Determine the (x, y) coordinate at the center of the cell enclosing the given text.  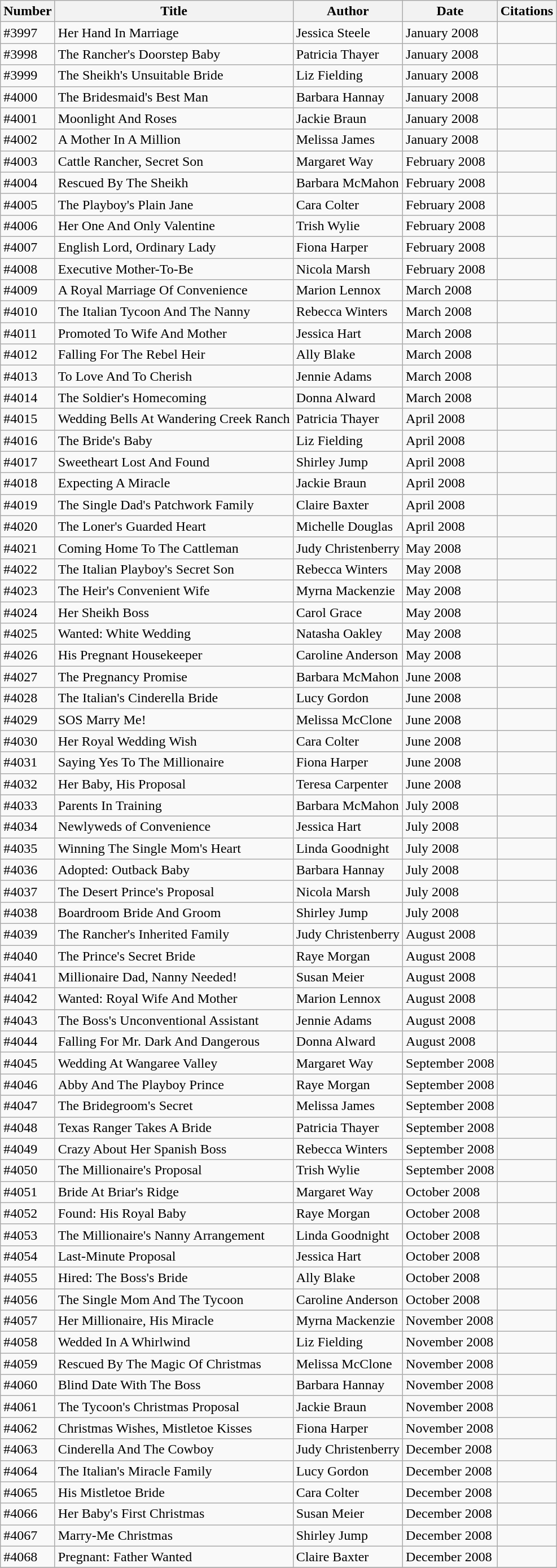
Boardroom Bride And Groom (174, 913)
Hired: The Boss's Bride (174, 1278)
Wanted: White Wedding (174, 634)
The Italian's Cinderella Bride (174, 698)
Natasha Oakley (348, 634)
Newlyweds of Convenience (174, 827)
The Millionaire's Proposal (174, 1170)
#4067 (28, 1535)
#4015 (28, 419)
#4028 (28, 698)
#4046 (28, 1085)
Rescued By The Magic Of Christmas (174, 1364)
His Mistletoe Bride (174, 1492)
#4006 (28, 226)
Title (174, 11)
A Royal Marriage Of Convenience (174, 290)
Found: His Royal Baby (174, 1213)
Crazy About Her Spanish Boss (174, 1149)
The Prince's Secret Bride (174, 956)
#4039 (28, 934)
#4014 (28, 398)
#4023 (28, 591)
#4002 (28, 140)
Adopted: Outback Baby (174, 870)
Her Hand In Marriage (174, 33)
Number (28, 11)
Date (450, 11)
Saying Yes To The Millionaire (174, 763)
Moonlight And Roses (174, 118)
#4033 (28, 805)
#4043 (28, 1020)
The Heir's Convenient Wife (174, 591)
The Rancher's Inherited Family (174, 934)
Citations (527, 11)
Bride At Briar's Ridge (174, 1192)
#4019 (28, 505)
#4066 (28, 1514)
The Single Dad's Patchwork Family (174, 505)
Cinderella And The Cowboy (174, 1450)
Executive Mother-To-Be (174, 269)
#4003 (28, 161)
#4057 (28, 1321)
Her One And Only Valentine (174, 226)
Parents In Training (174, 805)
Pregnant: Father Wanted (174, 1557)
The Bridesmaid's Best Man (174, 97)
The Loner's Guarded Heart (174, 526)
Jessica Steele (348, 33)
#4061 (28, 1407)
#4050 (28, 1170)
#4040 (28, 956)
#4058 (28, 1342)
The Playboy's Plain Jane (174, 204)
#4026 (28, 655)
#4020 (28, 526)
#4056 (28, 1299)
#4021 (28, 548)
#4004 (28, 183)
The Sheikh's Unsuitable Bride (174, 76)
Wedding At Wangaree Valley (174, 1063)
Coming Home To The Cattleman (174, 548)
The Italian Playboy's Secret Son (174, 569)
The Soldier's Homecoming (174, 398)
Millionaire Dad, Nanny Needed! (174, 977)
Expecting A Miracle (174, 483)
#4041 (28, 977)
Winning The Single Mom's Heart (174, 848)
Teresa Carpenter (348, 784)
#4001 (28, 118)
Marry-Me Christmas (174, 1535)
#4010 (28, 312)
#4042 (28, 999)
#4063 (28, 1450)
#4047 (28, 1106)
#4011 (28, 333)
Falling For Mr. Dark And Dangerous (174, 1042)
The Pregnancy Promise (174, 677)
#4055 (28, 1278)
#4017 (28, 462)
#4064 (28, 1471)
#4035 (28, 848)
The Boss's Unconventional Assistant (174, 1020)
Texas Ranger Takes A Bride (174, 1127)
The Millionaire's Nanny Arrangement (174, 1235)
#4007 (28, 247)
The Bride's Baby (174, 441)
#4054 (28, 1256)
#4068 (28, 1557)
#4032 (28, 784)
#4013 (28, 376)
#4034 (28, 827)
#4038 (28, 913)
#4012 (28, 355)
#4008 (28, 269)
Carol Grace (348, 612)
#4000 (28, 97)
#4016 (28, 441)
#4051 (28, 1192)
#4027 (28, 677)
The Tycoon's Christmas Proposal (174, 1407)
Abby And The Playboy Prince (174, 1085)
#4060 (28, 1385)
#4065 (28, 1492)
Promoted To Wife And Mother (174, 333)
Last-Minute Proposal (174, 1256)
His Pregnant Housekeeper (174, 655)
#4059 (28, 1364)
SOS Marry Me! (174, 720)
The Bridegroom's Secret (174, 1106)
#4029 (28, 720)
#4062 (28, 1428)
#4048 (28, 1127)
To Love And To Cherish (174, 376)
A Mother In A Million (174, 140)
#4005 (28, 204)
#4036 (28, 870)
#3999 (28, 76)
#4009 (28, 290)
#4025 (28, 634)
Her Baby's First Christmas (174, 1514)
Her Royal Wedding Wish (174, 741)
The Single Mom And The Tycoon (174, 1299)
#4024 (28, 612)
The Italian Tycoon And The Nanny (174, 312)
Falling For The Rebel Heir (174, 355)
Cattle Rancher, Secret Son (174, 161)
Michelle Douglas (348, 526)
#4044 (28, 1042)
#3998 (28, 54)
Her Baby, His Proposal (174, 784)
Author (348, 11)
#4030 (28, 741)
Wedding Bells At Wandering Creek Ranch (174, 419)
#4045 (28, 1063)
Blind Date With The Boss (174, 1385)
#4052 (28, 1213)
Wedded In A Whirlwind (174, 1342)
The Desert Prince's Proposal (174, 891)
The Rancher's Doorstep Baby (174, 54)
Rescued By The Sheikh (174, 183)
Her Sheikh Boss (174, 612)
#4031 (28, 763)
#3997 (28, 33)
#4037 (28, 891)
#4018 (28, 483)
Sweetheart Lost And Found (174, 462)
#4049 (28, 1149)
#4022 (28, 569)
Her Millionaire, His Miracle (174, 1321)
English Lord, Ordinary Lady (174, 247)
The Italian's Miracle Family (174, 1471)
#4053 (28, 1235)
Christmas Wishes, Mistletoe Kisses (174, 1428)
Wanted: Royal Wife And Mother (174, 999)
